Return the (X, Y) coordinate for the center point of the cell that contains the specified text.  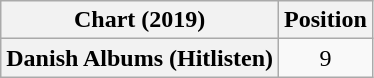
Position (326, 20)
Chart (2019) (140, 20)
9 (326, 58)
Danish Albums (Hitlisten) (140, 58)
